Scan for the cell matching the given text and deliver its [x, y] coordinate at center. 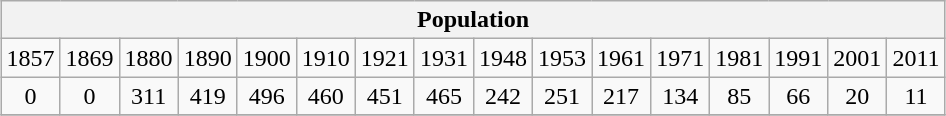
311 [148, 96]
1953 [562, 58]
1880 [148, 58]
251 [562, 96]
496 [266, 96]
1910 [326, 58]
20 [858, 96]
1931 [444, 58]
11 [916, 96]
1971 [680, 58]
460 [326, 96]
2011 [916, 58]
66 [798, 96]
465 [444, 96]
1981 [740, 58]
85 [740, 96]
242 [502, 96]
1948 [502, 58]
1857 [30, 58]
1900 [266, 58]
2001 [858, 58]
1991 [798, 58]
1961 [622, 58]
134 [680, 96]
1921 [384, 58]
Population [473, 20]
451 [384, 96]
1869 [90, 58]
1890 [208, 58]
419 [208, 96]
217 [622, 96]
